For the text-containing cell, return its midpoint in [x, y] coordinate format. 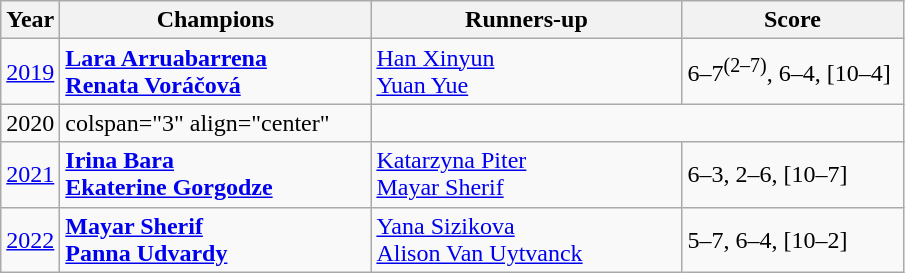
Runners-up [526, 20]
6–3, 2–6, [10–7] [792, 174]
Yana Sizikova Alison Van Uytvanck [526, 240]
Irina Bara Ekaterine Gorgodze [216, 174]
Han Xinyun Yuan Yue [526, 72]
Champions [216, 20]
2020 [30, 123]
2019 [30, 72]
6–7(2–7), 6–4, [10–4] [792, 72]
2021 [30, 174]
colspan="3" align="center" [216, 123]
5–7, 6–4, [10–2] [792, 240]
Katarzyna Piter Mayar Sherif [526, 174]
Mayar Sherif Panna Udvardy [216, 240]
Lara Arruabarrena Renata Voráčová [216, 72]
Year [30, 20]
Score [792, 20]
2022 [30, 240]
